Search for the cell housing the specified text and yield its (x, y) center coordinate. 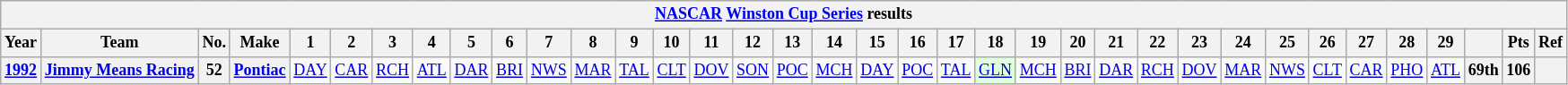
6 (510, 43)
28 (1407, 43)
Team (119, 43)
No. (213, 43)
Make (260, 43)
12 (754, 43)
20 (1078, 43)
2 (352, 43)
19 (1038, 43)
Year (22, 43)
9 (634, 43)
21 (1116, 43)
8 (593, 43)
5 (472, 43)
Ref (1551, 43)
15 (877, 43)
4 (431, 43)
26 (1328, 43)
GLN (996, 70)
52 (213, 70)
7 (549, 43)
22 (1158, 43)
Jimmy Means Racing (119, 70)
106 (1519, 70)
Pts (1519, 43)
23 (1199, 43)
17 (956, 43)
SON (754, 70)
3 (393, 43)
14 (834, 43)
25 (1288, 43)
10 (671, 43)
27 (1366, 43)
18 (996, 43)
11 (711, 43)
29 (1446, 43)
PHO (1407, 70)
Pontiac (260, 70)
13 (792, 43)
NASCAR Winston Cup Series results (784, 14)
24 (1243, 43)
69th (1484, 70)
16 (918, 43)
1 (310, 43)
1992 (22, 70)
